Provide the (X, Y) coordinate of the cell's center where the given text is located.  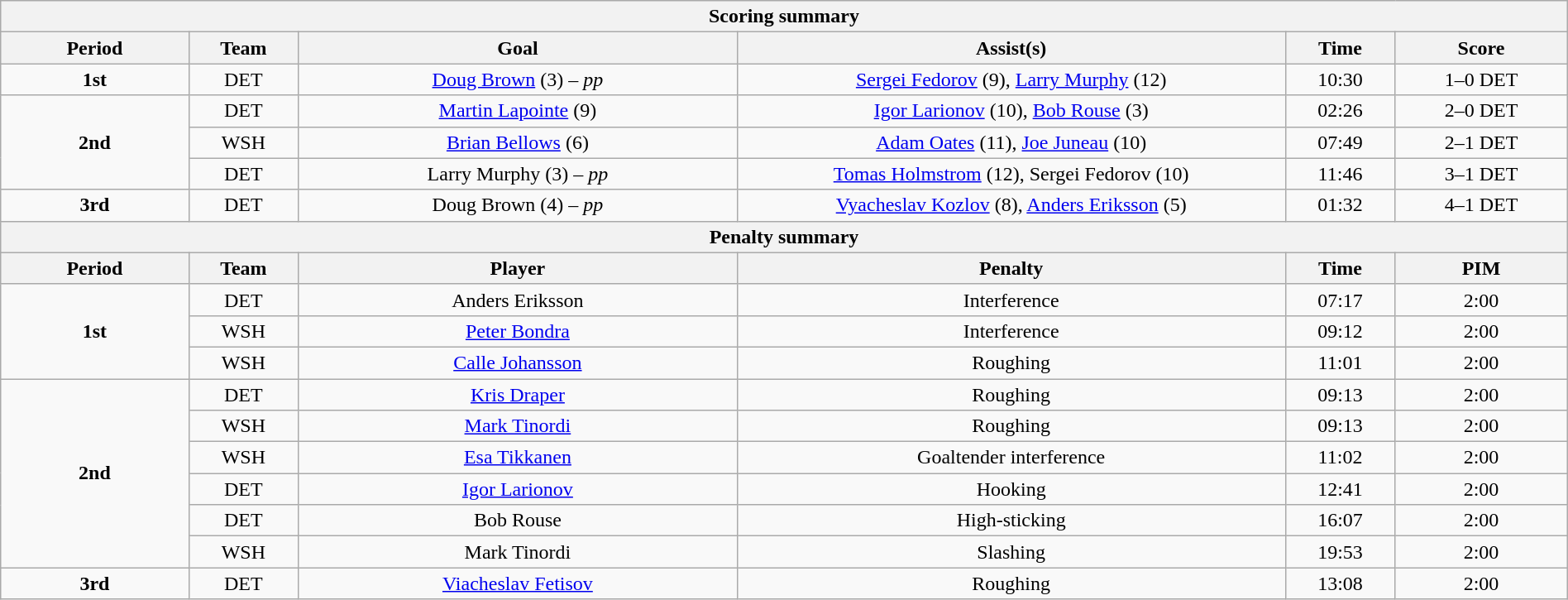
Scoring summary (784, 17)
Penalty (1011, 268)
Peter Bondra (518, 331)
2–1 DET (1481, 142)
Martin Lapointe (9) (518, 111)
11:46 (1340, 174)
07:49 (1340, 142)
11:01 (1340, 362)
Anders Eriksson (518, 300)
Goal (518, 48)
Tomas Holmstrom (12), Sergei Fedorov (10) (1011, 174)
Vyacheslav Kozlov (8), Anders Eriksson (5) (1011, 205)
01:32 (1340, 205)
Penalty summary (784, 237)
1–0 DET (1481, 79)
13:08 (1340, 583)
Esa Tikkanen (518, 458)
4–1 DET (1481, 205)
12:41 (1340, 489)
Doug Brown (3) – pp (518, 79)
Assist(s) (1011, 48)
Igor Larionov (10), Bob Rouse (3) (1011, 111)
PIM (1481, 268)
Sergei Fedorov (9), Larry Murphy (12) (1011, 79)
Goaltender interference (1011, 458)
Bob Rouse (518, 521)
2–0 DET (1481, 111)
Viacheslav Fetisov (518, 583)
Score (1481, 48)
Player (518, 268)
Brian Bellows (6) (518, 142)
10:30 (1340, 79)
11:02 (1340, 458)
16:07 (1340, 521)
09:12 (1340, 331)
02:26 (1340, 111)
Slashing (1011, 552)
19:53 (1340, 552)
Larry Murphy (3) – pp (518, 174)
3–1 DET (1481, 174)
Calle Johansson (518, 362)
Kris Draper (518, 395)
Igor Larionov (518, 489)
07:17 (1340, 300)
Doug Brown (4) – pp (518, 205)
Adam Oates (11), Joe Juneau (10) (1011, 142)
Hooking (1011, 489)
High-sticking (1011, 521)
